Capture the cell that displays the provided text and extract its (x, y) central coordinate. 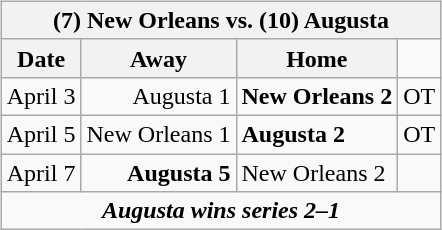
(7) New Orleans vs. (10) Augusta (221, 20)
Augusta 1 (158, 96)
April 7 (41, 173)
Augusta wins series 2–1 (221, 211)
April 3 (41, 96)
Away (158, 58)
Augusta 2 (317, 134)
Home (317, 58)
New Orleans 1 (158, 134)
Augusta 5 (158, 173)
April 5 (41, 134)
Date (41, 58)
